For the text-containing cell, return its midpoint in [X, Y] coordinate format. 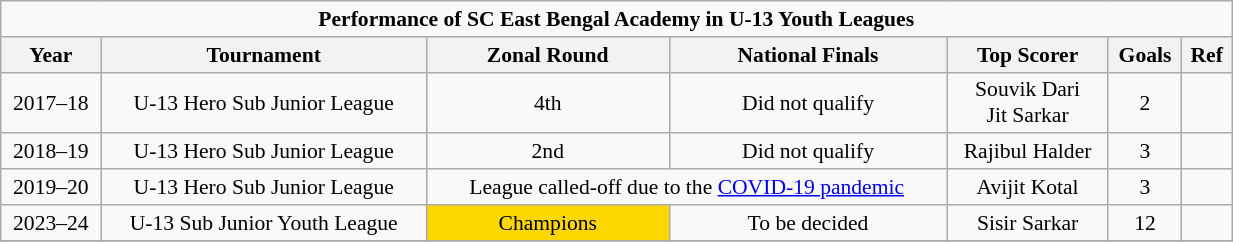
Souvik DariJit Sarkar [1028, 102]
4th [548, 102]
Rajibul Halder [1028, 152]
Sisir Sarkar [1028, 223]
National Finals [808, 55]
Zonal Round [548, 55]
League called-off due to the COVID-19 pandemic [686, 187]
2017–18 [51, 102]
Performance of SC East Bengal Academy in U-13 Youth Leagues [616, 19]
2019–20 [51, 187]
12 [1145, 223]
To be decided [808, 223]
2nd [548, 152]
2023–24 [51, 223]
2018–19 [51, 152]
Year [51, 55]
2 [1145, 102]
Avijit Kotal [1028, 187]
U-13 Sub Junior Youth League [264, 223]
Ref [1207, 55]
Top Scorer [1028, 55]
Champions [548, 223]
Goals [1145, 55]
Tournament [264, 55]
